Locate the cell with the specified text and output its (x, y) center coordinate. 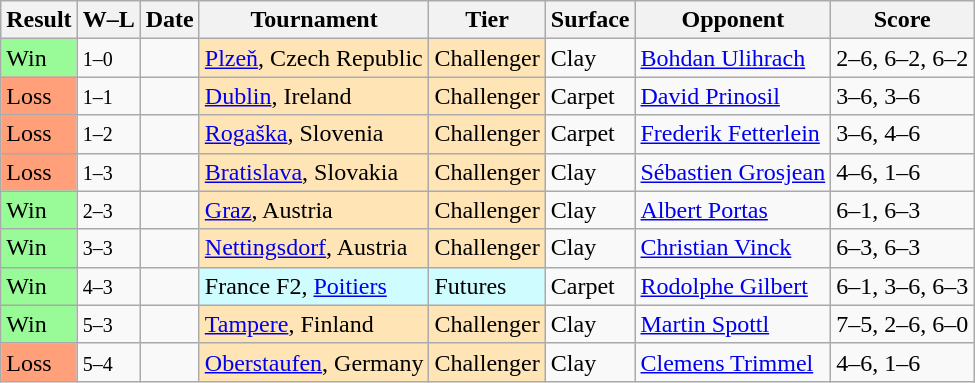
Result (39, 20)
Nettingsdorf, Austria (314, 248)
Dublin, Ireland (314, 96)
1–1 (108, 96)
Sébastien Grosjean (733, 172)
Frederik Fetterlein (733, 134)
Rogaška, Slovenia (314, 134)
2–6, 6–2, 6–2 (902, 58)
Graz, Austria (314, 210)
Rodolphe Gilbert (733, 286)
France F2, Poitiers (314, 286)
1–0 (108, 58)
3–6, 3–6 (902, 96)
1–3 (108, 172)
6–1, 3–6, 6–3 (902, 286)
Clemens Trimmel (733, 362)
7–5, 2–6, 6–0 (902, 324)
2–3 (108, 210)
1–2 (108, 134)
Bohdan Ulihrach (733, 58)
3–3 (108, 248)
Tournament (314, 20)
4–3 (108, 286)
Opponent (733, 20)
Martin Spottl (733, 324)
6–3, 6–3 (902, 248)
Christian Vinck (733, 248)
W–L (108, 20)
Date (170, 20)
David Prinosil (733, 96)
5–3 (108, 324)
Albert Portas (733, 210)
Futures (487, 286)
Surface (590, 20)
5–4 (108, 362)
6–1, 6–3 (902, 210)
Oberstaufen, Germany (314, 362)
Tampere, Finland (314, 324)
3–6, 4–6 (902, 134)
Plzeň, Czech Republic (314, 58)
Score (902, 20)
Bratislava, Slovakia (314, 172)
Tier (487, 20)
